Determine the (x, y) coordinate at the center of the cell enclosing the given text.  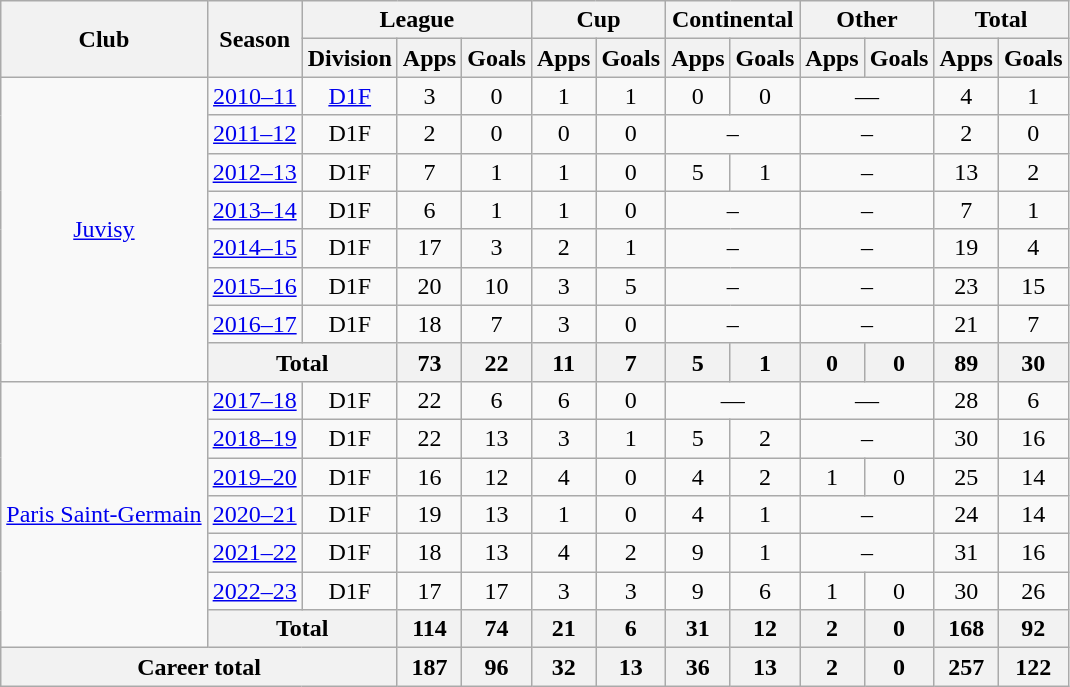
36 (698, 667)
2016–17 (254, 324)
96 (497, 667)
168 (966, 629)
Division (350, 58)
73 (429, 362)
257 (966, 667)
2021–22 (254, 553)
Season (254, 39)
15 (1033, 286)
23 (966, 286)
2013–14 (254, 210)
122 (1033, 667)
2014–15 (254, 248)
2015–16 (254, 286)
32 (563, 667)
League (416, 20)
2017–18 (254, 400)
10 (497, 286)
187 (429, 667)
74 (497, 629)
Club (104, 39)
Cup (598, 20)
2020–21 (254, 515)
26 (1033, 591)
Paris Saint-Germain (104, 514)
25 (966, 477)
2010–11 (254, 96)
28 (966, 400)
2018–19 (254, 438)
92 (1033, 629)
Career total (200, 667)
2022–23 (254, 591)
89 (966, 362)
Other (867, 20)
114 (429, 629)
2011–12 (254, 134)
2019–20 (254, 477)
2012–13 (254, 172)
Juvisy (104, 229)
24 (966, 515)
Continental (733, 20)
20 (429, 286)
11 (563, 362)
